Capture the cell that displays the provided text and extract its (X, Y) central coordinate. 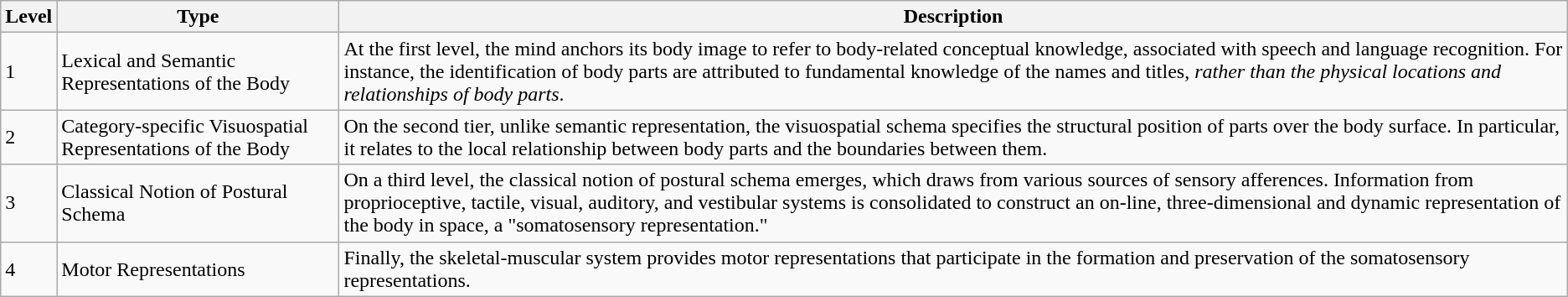
2 (28, 138)
Lexical and Semantic Representations of the Body (198, 71)
Type (198, 17)
4 (28, 268)
Motor Representations (198, 268)
Description (953, 17)
Classical Notion of Postural Schema (198, 203)
Category-specific Visuospatial Representations of the Body (198, 138)
3 (28, 203)
Level (28, 17)
1 (28, 71)
